Pinpoint the cell where the given text exists, returning its [x, y] midpoint coordinate. 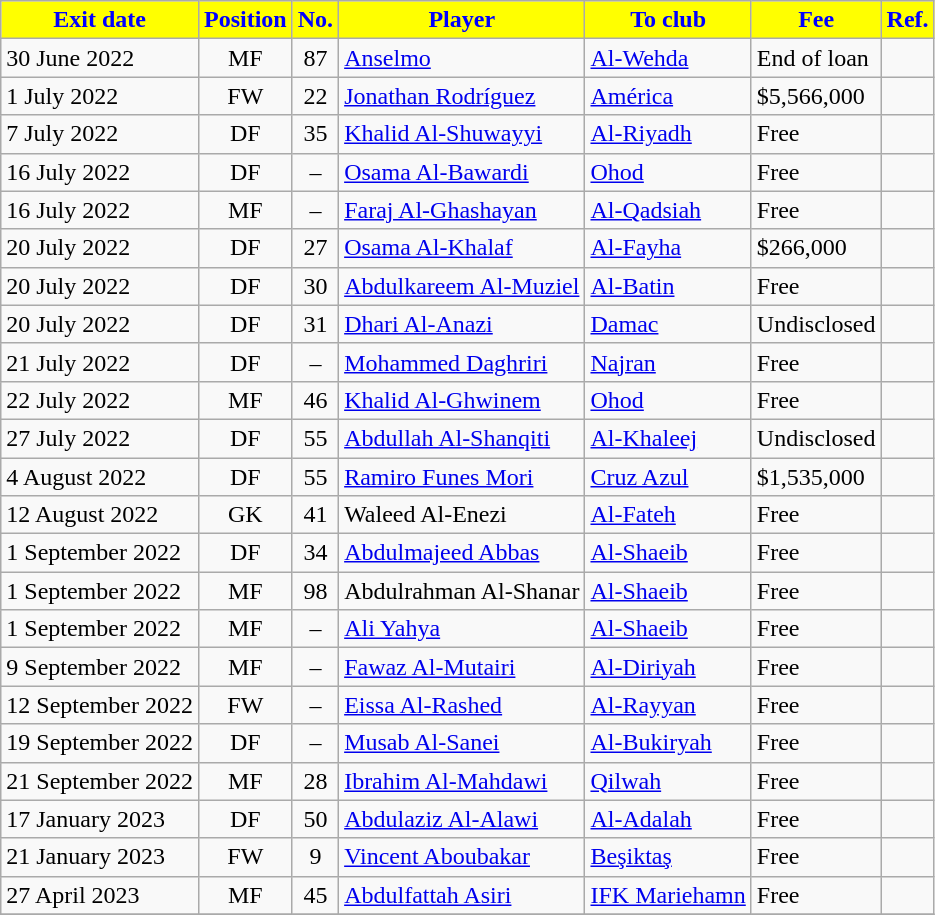
América [668, 96]
31 [315, 324]
Damac [668, 324]
27 [315, 248]
Mohammed Daghriri [462, 362]
9 September 2022 [100, 667]
End of loan [816, 58]
1 July 2022 [100, 96]
Ali Yahya [462, 629]
46 [315, 400]
Cruz Azul [668, 477]
9 [315, 857]
$5,566,000 [816, 96]
28 [315, 781]
Waleed Al-Enezi [462, 515]
12 September 2022 [100, 705]
Musab Al-Sanei [462, 743]
Abdulmajeed Abbas [462, 553]
34 [315, 553]
Ref. [908, 20]
45 [315, 895]
30 [315, 286]
35 [315, 134]
Al-Fateh [668, 515]
87 [315, 58]
Khalid Al-Ghwinem [462, 400]
27 April 2023 [100, 895]
$1,535,000 [816, 477]
Osama Al-Khalaf [462, 248]
Abdullah Al-Shanqiti [462, 438]
Al-Riyadh [668, 134]
Al-Batin [668, 286]
Abdulaziz Al-Alawi [462, 819]
50 [315, 819]
Eissa Al-Rashed [462, 705]
30 June 2022 [100, 58]
Osama Al-Bawardi [462, 172]
Ibrahim Al-Mahdawi [462, 781]
17 January 2023 [100, 819]
21 September 2022 [100, 781]
Al-Adalah [668, 819]
41 [315, 515]
22 July 2022 [100, 400]
Anselmo [462, 58]
To club [668, 20]
7 July 2022 [100, 134]
Abdulfattah Asiri [462, 895]
22 [315, 96]
GK [245, 515]
Fee [816, 20]
Al-Khaleej [668, 438]
Al-Fayha [668, 248]
98 [315, 591]
21 January 2023 [100, 857]
19 September 2022 [100, 743]
Player [462, 20]
Al-Qadsiah [668, 210]
27 July 2022 [100, 438]
Qilwah [668, 781]
Al-Wehda [668, 58]
IFK Mariehamn [668, 895]
Al-Bukiryah [668, 743]
Najran [668, 362]
Beşiktaş [668, 857]
Jonathan Rodríguez [462, 96]
Exit date [100, 20]
Fawaz Al-Mutairi [462, 667]
Al-Rayyan [668, 705]
Ramiro Funes Mori [462, 477]
Position [245, 20]
Abdulrahman Al-Shanar [462, 591]
Dhari Al-Anazi [462, 324]
Faraj Al-Ghashayan [462, 210]
21 July 2022 [100, 362]
$266,000 [816, 248]
Abdulkareem Al-Muziel [462, 286]
Khalid Al-Shuwayyi [462, 134]
No. [315, 20]
12 August 2022 [100, 515]
Al-Diriyah [668, 667]
4 August 2022 [100, 477]
Vincent Aboubakar [462, 857]
